Provide the [x, y] coordinate of the cell's center where the given text is located.  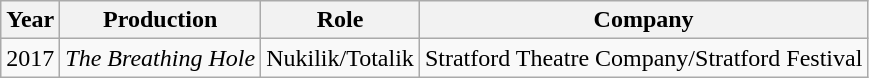
2017 [30, 58]
Company [644, 20]
Production [160, 20]
Role [340, 20]
The Breathing Hole [160, 58]
Stratford Theatre Company/Stratford Festival [644, 58]
Year [30, 20]
Nukilik/Totalik [340, 58]
